Detect which cell encompasses the target text, then output its [x, y] center coordinate. 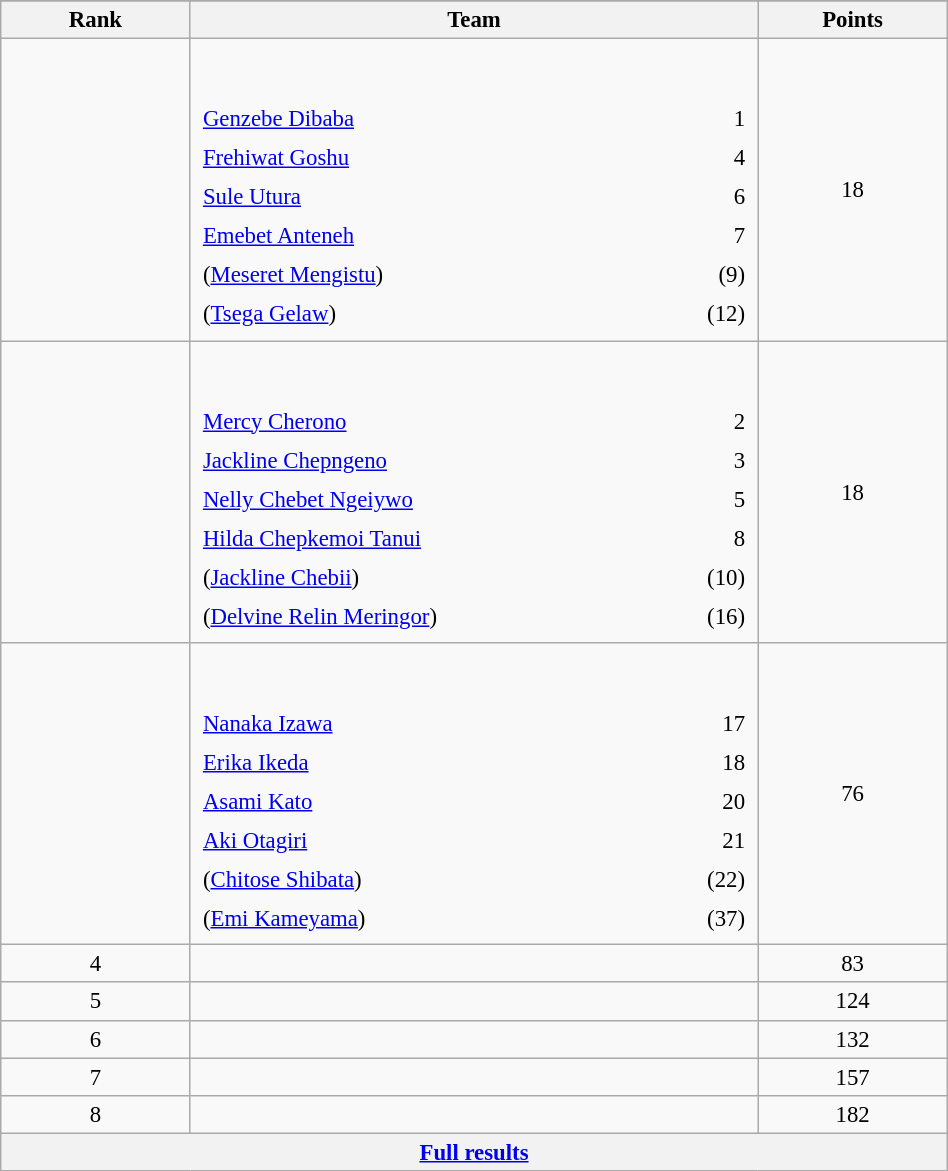
2 [706, 421]
Frehiwat Goshu [418, 158]
Aki Otagiri [413, 840]
132 [852, 1039]
(Meseret Mengistu) [418, 275]
20 [691, 801]
21 [691, 840]
Nanaka Izawa 17 Erika Ikeda 18 Asami Kato 20 Aki Otagiri 21 (Chitose Shibata) (22) (Emi Kameyama) (37) [474, 794]
(Jackline Chebii) [428, 577]
(Emi Kameyama) [413, 919]
Points [852, 20]
(22) [691, 880]
Nelly Chebet Ngeiywo [428, 499]
(Tsega Gelaw) [418, 314]
124 [852, 1002]
182 [852, 1114]
Nanaka Izawa [413, 723]
Sule Utura [418, 197]
Erika Ikeda [413, 762]
(12) [694, 314]
(Delvine Relin Meringor) [428, 616]
Mercy Cherono 2 Jackline Chepngeno 3 Nelly Chebet Ngeiywo 5 Hilda Chepkemoi Tanui 8 (Jackline Chebii) (10) (Delvine Relin Meringor) (16) [474, 492]
Genzebe Dibaba 1 Frehiwat Goshu 4 Sule Utura 6 Emebet Anteneh 7 (Meseret Mengistu) (9) (Tsega Gelaw) (12) [474, 190]
Emebet Anteneh [418, 236]
(Chitose Shibata) [413, 880]
Jackline Chepngeno [428, 460]
Hilda Chepkemoi Tanui [428, 538]
3 [706, 460]
76 [852, 794]
Team [474, 20]
Genzebe Dibaba [418, 119]
(16) [706, 616]
(9) [694, 275]
Asami Kato [413, 801]
17 [691, 723]
157 [852, 1077]
Mercy Cherono [428, 421]
(10) [706, 577]
83 [852, 964]
(37) [691, 919]
1 [694, 119]
Full results [474, 1152]
Rank [96, 20]
